Capture the cell that displays the provided text and extract its (X, Y) central coordinate. 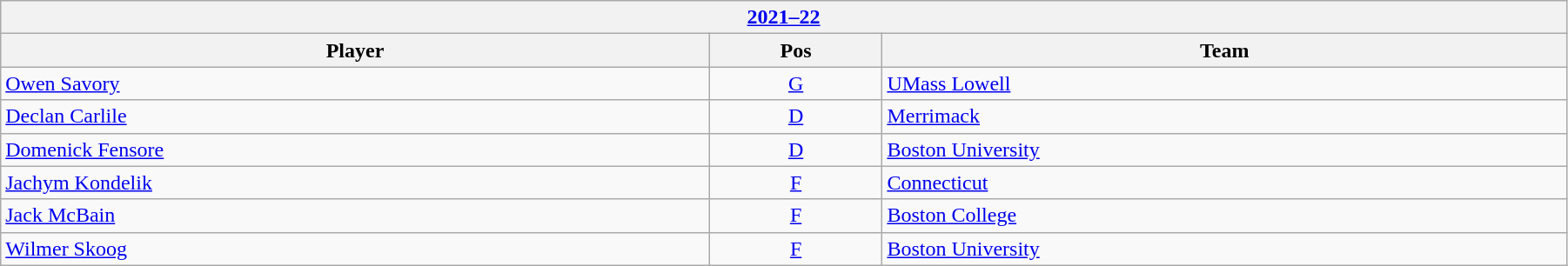
Boston College (1225, 216)
Merrimack (1225, 116)
Jack McBain (355, 216)
Wilmer Skoog (355, 249)
Player (355, 50)
Jachym Kondelik (355, 183)
2021–22 (784, 17)
Connecticut (1225, 183)
UMass Lowell (1225, 83)
Pos (795, 50)
Domenick Fensore (355, 150)
Declan Carlile (355, 116)
Owen Savory (355, 83)
Team (1225, 50)
G (795, 83)
